Scan for the cell matching the given text and deliver its [x, y] coordinate at center. 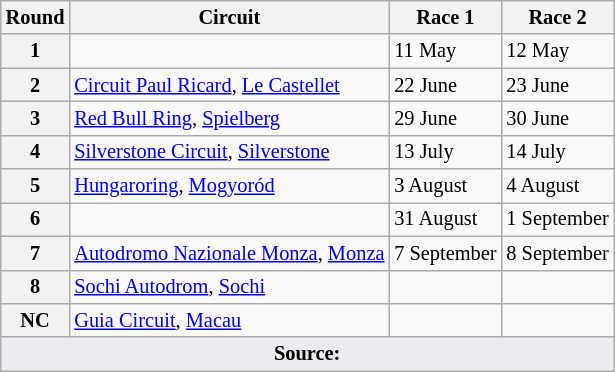
7 [36, 253]
4 August [557, 186]
NC [36, 320]
Sochi Autodrom, Sochi [229, 287]
6 [36, 219]
11 May [445, 51]
23 June [557, 85]
3 August [445, 186]
Circuit Paul Ricard, Le Castellet [229, 85]
30 June [557, 118]
Race 1 [445, 17]
12 May [557, 51]
8 [36, 287]
29 June [445, 118]
31 August [445, 219]
Guia Circuit, Macau [229, 320]
Circuit [229, 17]
Race 2 [557, 17]
Silverstone Circuit, Silverstone [229, 152]
7 September [445, 253]
8 September [557, 253]
13 July [445, 152]
22 June [445, 85]
Source: [308, 354]
4 [36, 152]
Hungaroring, Mogyoród [229, 186]
Round [36, 17]
1 [36, 51]
5 [36, 186]
1 September [557, 219]
14 July [557, 152]
Red Bull Ring, Spielberg [229, 118]
2 [36, 85]
Autodromo Nazionale Monza, Monza [229, 253]
3 [36, 118]
